Find where the given text appears and provide that cell's center as (X, Y) coordinate. 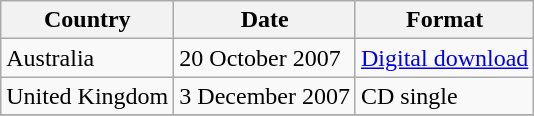
Australia (88, 58)
Country (88, 20)
United Kingdom (88, 96)
CD single (444, 96)
3 December 2007 (265, 96)
Date (265, 20)
20 October 2007 (265, 58)
Format (444, 20)
Digital download (444, 58)
